Capture the cell that displays the provided text and extract its [x, y] central coordinate. 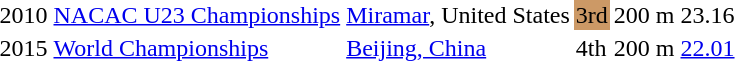
Miramar, United States [458, 15]
3rd [592, 15]
200 m [644, 15]
NACAC U23 Championships [197, 15]
